From the cell containing the given text, extract its center point as [x, y] coordinate. 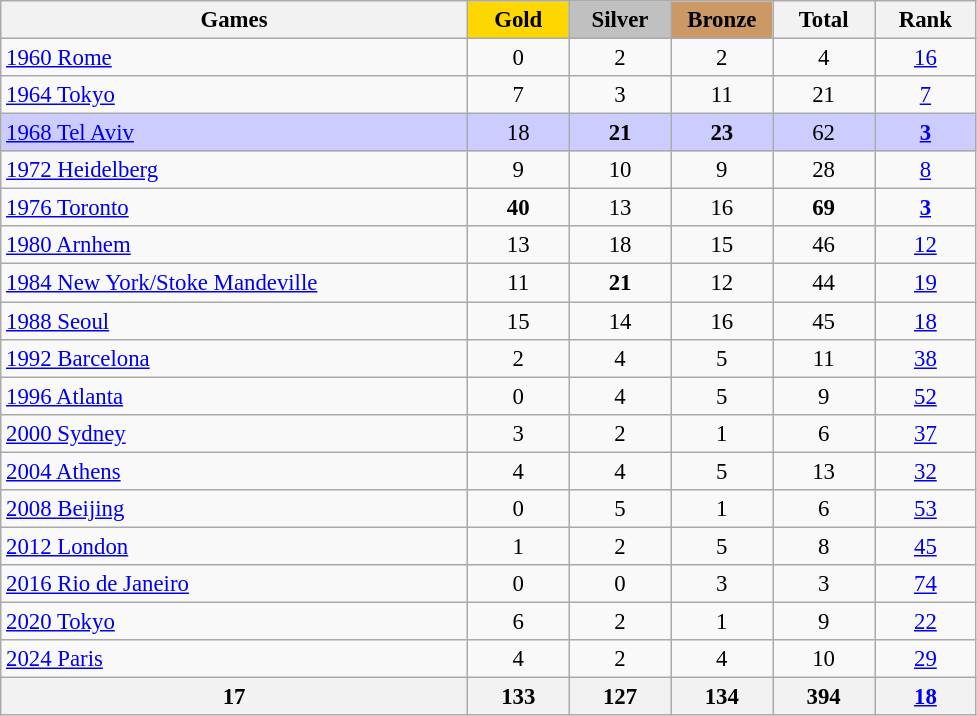
52 [925, 396]
17 [234, 696]
22 [925, 621]
Rank [925, 20]
127 [620, 696]
14 [620, 321]
1964 Tokyo [234, 95]
1968 Tel Aviv [234, 133]
2020 Tokyo [234, 621]
46 [824, 245]
28 [824, 170]
74 [925, 584]
Games [234, 20]
32 [925, 471]
40 [518, 208]
394 [824, 696]
19 [925, 283]
53 [925, 508]
2016 Rio de Janeiro [234, 584]
69 [824, 208]
133 [518, 696]
Gold [518, 20]
134 [722, 696]
1988 Seoul [234, 321]
23 [722, 133]
2004 Athens [234, 471]
2000 Sydney [234, 433]
1976 Toronto [234, 208]
Silver [620, 20]
62 [824, 133]
1972 Heidelberg [234, 170]
38 [925, 358]
Total [824, 20]
1992 Barcelona [234, 358]
1980 Arnhem [234, 245]
37 [925, 433]
1984 New York/Stoke Mandeville [234, 283]
44 [824, 283]
1960 Rome [234, 57]
2012 London [234, 546]
29 [925, 659]
Bronze [722, 20]
2008 Beijing [234, 508]
1996 Atlanta [234, 396]
2024 Paris [234, 659]
